Return (x, y) of the center of cell containing provided text 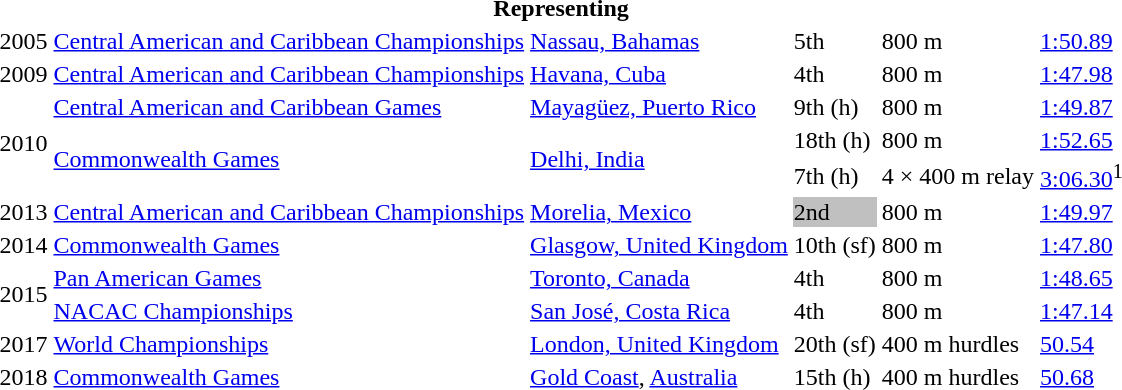
9th (h) (834, 107)
Havana, Cuba (660, 74)
7th (h) (834, 176)
World Championships (289, 344)
Pan American Games (289, 278)
20th (sf) (834, 344)
Mayagüez, Puerto Rico (660, 107)
Central American and Caribbean Games (289, 107)
400 m hurdles (958, 344)
London, United Kingdom (660, 344)
Delhi, India (660, 160)
18th (h) (834, 140)
Toronto, Canada (660, 278)
San José, Costa Rica (660, 311)
Glasgow, United Kingdom (660, 245)
NACAC Championships (289, 311)
Nassau, Bahamas (660, 41)
10th (sf) (834, 245)
5th (834, 41)
Morelia, Mexico (660, 212)
2nd (834, 212)
4 × 400 m relay (958, 176)
